From the cell containing the given text, extract its center point as (X, Y) coordinate. 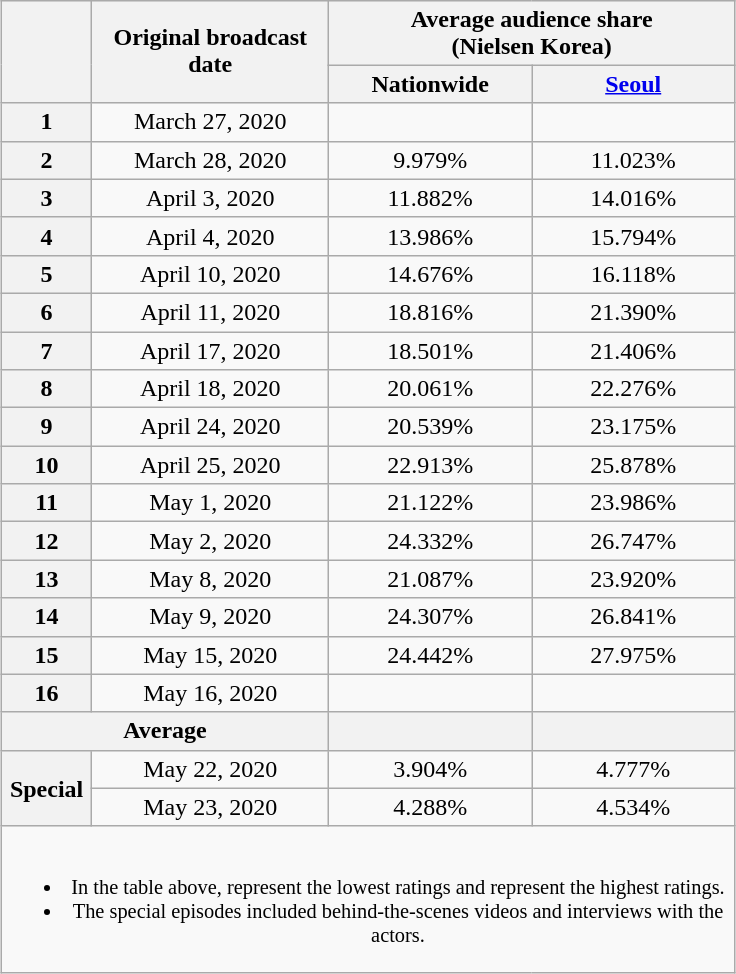
Nationwide (430, 84)
21.390% (634, 312)
7 (46, 351)
12 (46, 541)
Average (164, 731)
May 23, 2020 (210, 807)
18.816% (430, 312)
2 (46, 160)
9.979% (430, 160)
24.332% (430, 541)
April 18, 2020 (210, 389)
5 (46, 274)
March 28, 2020 (210, 160)
6 (46, 312)
13.986% (430, 236)
22.276% (634, 389)
18.501% (430, 351)
11.023% (634, 160)
15 (46, 655)
21.122% (430, 503)
26.841% (634, 617)
25.878% (634, 465)
May 1, 2020 (210, 503)
May 15, 2020 (210, 655)
May 22, 2020 (210, 769)
April 17, 2020 (210, 351)
23.986% (634, 503)
24.442% (430, 655)
April 4, 2020 (210, 236)
16 (46, 693)
May 16, 2020 (210, 693)
May 9, 2020 (210, 617)
14.676% (430, 274)
Original broadcast date (210, 52)
Seoul (634, 84)
22.913% (430, 465)
23.175% (634, 427)
24.307% (430, 617)
8 (46, 389)
April 25, 2020 (210, 465)
21.406% (634, 351)
14 (46, 617)
13 (46, 579)
14.016% (634, 198)
4 (46, 236)
23.920% (634, 579)
10 (46, 465)
20.061% (430, 389)
3.904% (430, 769)
4.777% (634, 769)
May 8, 2020 (210, 579)
May 2, 2020 (210, 541)
21.087% (430, 579)
March 27, 2020 (210, 122)
16.118% (634, 274)
3 (46, 198)
11 (46, 503)
Special (46, 788)
April 10, 2020 (210, 274)
1 (46, 122)
Average audience share(Nielsen Korea) (532, 32)
April 11, 2020 (210, 312)
27.975% (634, 655)
9 (46, 427)
15.794% (634, 236)
April 24, 2020 (210, 427)
26.747% (634, 541)
4.288% (430, 807)
4.534% (634, 807)
20.539% (430, 427)
11.882% (430, 198)
April 3, 2020 (210, 198)
